Pinpoint the cell where the given text exists, returning its (x, y) midpoint coordinate. 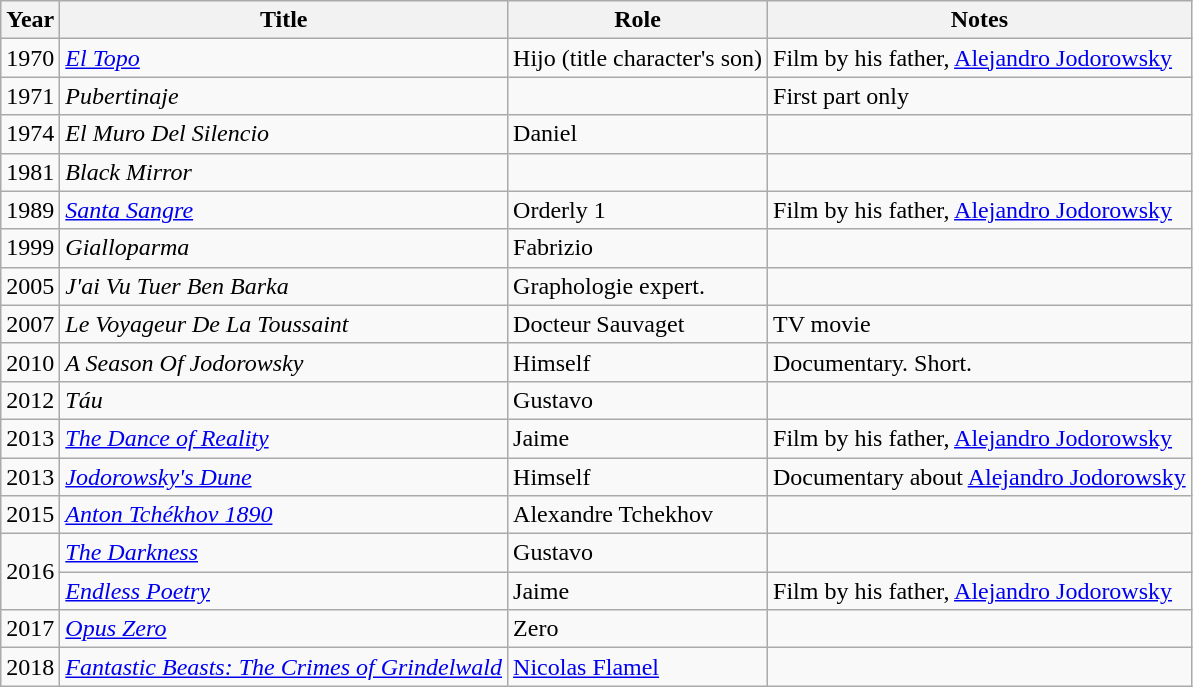
1989 (30, 210)
2015 (30, 515)
Documentary about Alejandro Jodorowsky (980, 477)
Táu (284, 400)
2005 (30, 286)
Opus Zero (284, 629)
2012 (30, 400)
Role (638, 20)
Jodorowsky's Dune (284, 477)
2016 (30, 572)
First part only (980, 96)
Fantastic Beasts: The Crimes of Grindelwald (284, 667)
Pubertinaje (284, 96)
Graphologie expert. (638, 286)
Nicolas Flamel (638, 667)
Gialloparma (284, 248)
2010 (30, 362)
Documentary. Short. (980, 362)
Anton Tchékhov 1890 (284, 515)
1971 (30, 96)
Docteur Sauvaget (638, 324)
Title (284, 20)
El Muro Del Silencio (284, 134)
Year (30, 20)
1999 (30, 248)
Black Mirror (284, 172)
2007 (30, 324)
2018 (30, 667)
J'ai Vu Tuer Ben Barka (284, 286)
Fabrizio (638, 248)
1974 (30, 134)
Alexandre Tchekhov (638, 515)
1970 (30, 58)
Daniel (638, 134)
Orderly 1 (638, 210)
Notes (980, 20)
Le Voyageur De La Toussaint (284, 324)
1981 (30, 172)
The Dance of Reality (284, 438)
Endless Poetry (284, 591)
Santa Sangre (284, 210)
A Season Of Jodorowsky (284, 362)
The Darkness (284, 553)
2017 (30, 629)
Zero (638, 629)
TV movie (980, 324)
Hijo (title character's son) (638, 58)
El Topo (284, 58)
